Output the (X, Y) coordinate of the center of the cell containing the given text.  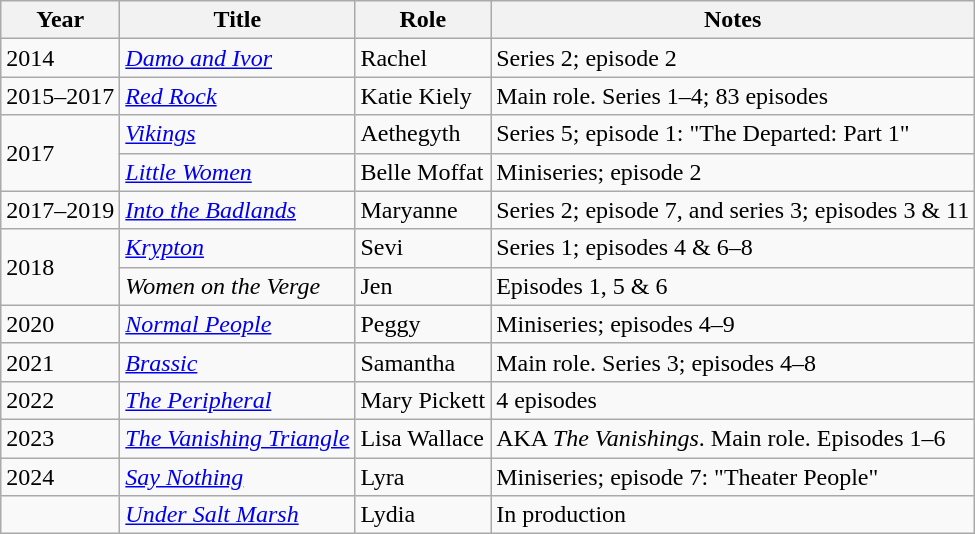
4 episodes (733, 400)
Brassic (238, 362)
Women on the Verge (238, 286)
Say Nothing (238, 477)
Samantha (423, 362)
2017–2019 (60, 210)
Into the Badlands (238, 210)
Series 1; episodes 4 & 6–8 (733, 248)
The Vanishing Triangle (238, 438)
Katie Kiely (423, 96)
Sevi (423, 248)
Miniseries; episode 2 (733, 172)
Damo and Ivor (238, 58)
Mary Pickett (423, 400)
Normal People (238, 324)
2022 (60, 400)
Main role. Series 3; episodes 4–8 (733, 362)
Rachel (423, 58)
2023 (60, 438)
Krypton (238, 248)
Notes (733, 20)
Vikings (238, 134)
Red Rock (238, 96)
2018 (60, 267)
2014 (60, 58)
Miniseries; episodes 4–9 (733, 324)
2024 (60, 477)
In production (733, 515)
Main role. Series 1–4; 83 episodes (733, 96)
Peggy (423, 324)
2020 (60, 324)
Little Women (238, 172)
Year (60, 20)
Jen (423, 286)
Episodes 1, 5 & 6 (733, 286)
Series 5; episode 1: "The Departed: Part 1" (733, 134)
Belle Moffat (423, 172)
Role (423, 20)
Lisa Wallace (423, 438)
Under Salt Marsh (238, 515)
Miniseries; episode 7: "Theater People" (733, 477)
Maryanne (423, 210)
AKA The Vanishings. Main role. Episodes 1–6 (733, 438)
2017 (60, 153)
Series 2; episode 2 (733, 58)
The Peripheral (238, 400)
Lyra (423, 477)
2021 (60, 362)
Title (238, 20)
Series 2; episode 7, and series 3; episodes 3 & 11 (733, 210)
Aethegyth (423, 134)
2015–2017 (60, 96)
Lydia (423, 515)
